For the text-containing cell, return its midpoint in [X, Y] coordinate format. 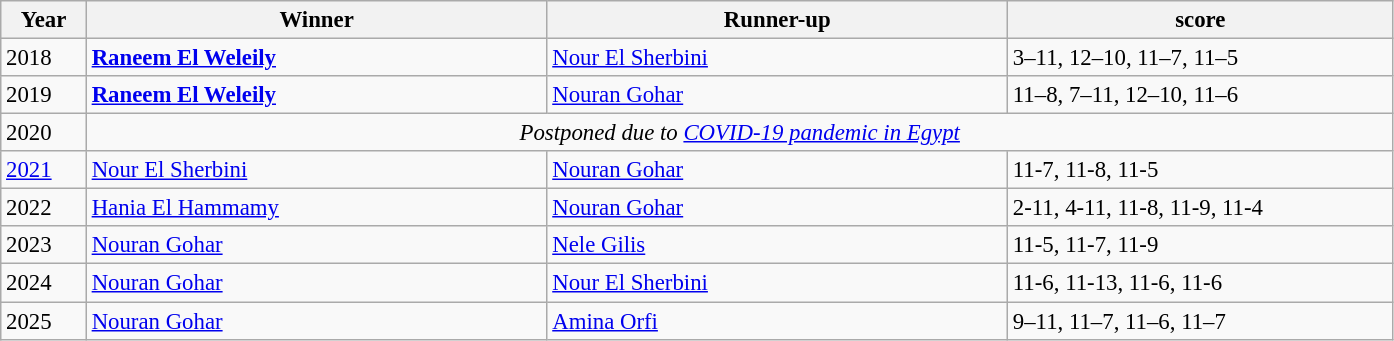
9–11, 11–7, 11–6, 11–7 [1201, 321]
2018 [44, 58]
2-11, 4-11, 11-8, 11-9, 11-4 [1201, 208]
2025 [44, 321]
11-5, 11-7, 11-9 [1201, 245]
Postponed due to COVID-19 pandemic in Egypt [740, 133]
Year [44, 20]
2023 [44, 245]
2024 [44, 283]
3–11, 12–10, 11–7, 11–5 [1201, 58]
Runner-up [778, 20]
Hania El Hammamy [316, 208]
score [1201, 20]
Nele Gilis [778, 245]
2019 [44, 95]
2021 [44, 170]
2020 [44, 133]
11–8, 7–11, 12–10, 11–6 [1201, 95]
11-6, 11-13, 11-6, 11-6 [1201, 283]
2022 [44, 208]
Amina Orfi [778, 321]
11-7, 11-8, 11-5 [1201, 170]
Winner [316, 20]
